From the cell containing the given text, extract its center point as [X, Y] coordinate. 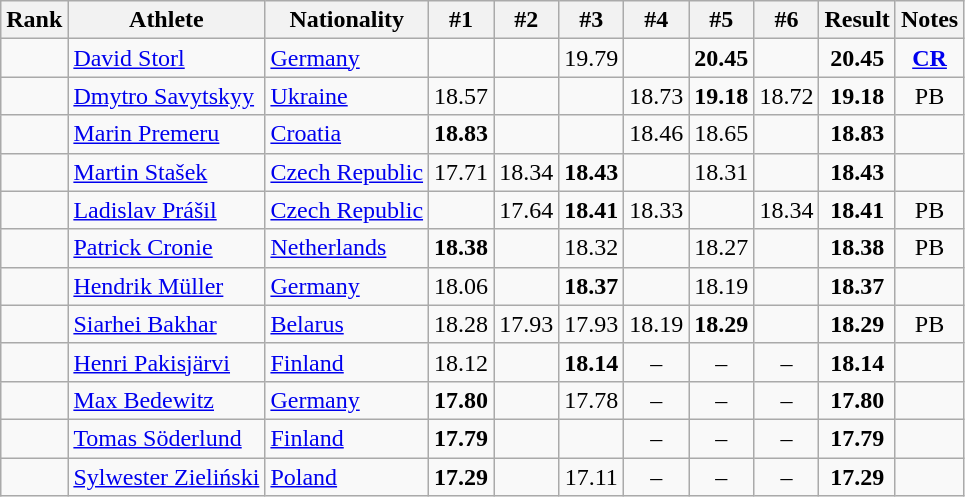
Dmytro Savytskyy [166, 96]
18.12 [462, 362]
18.57 [462, 96]
Sylwester Zieliński [166, 477]
Marin Premeru [166, 134]
Ladislav Prášil [166, 210]
17.71 [462, 172]
Max Bedewitz [166, 400]
#1 [462, 20]
Notes [929, 20]
Athlete [166, 20]
18.28 [462, 324]
#4 [656, 20]
Belarus [347, 324]
18.32 [592, 248]
Ukraine [347, 96]
19.79 [592, 58]
18.65 [722, 134]
18.31 [722, 172]
Nationality [347, 20]
18.33 [656, 210]
Netherlands [347, 248]
#6 [786, 20]
18.46 [656, 134]
Henri Pakisjärvi [166, 362]
18.73 [656, 96]
18.06 [462, 286]
#5 [722, 20]
Poland [347, 477]
#3 [592, 20]
17.11 [592, 477]
Result [857, 20]
#2 [526, 20]
Martin Stašek [166, 172]
18.27 [722, 248]
CR [929, 58]
18.72 [786, 96]
17.64 [526, 210]
17.78 [592, 400]
Patrick Cronie [166, 248]
Rank [34, 20]
Siarhei Bakhar [166, 324]
Hendrik Müller [166, 286]
David Storl [166, 58]
Croatia [347, 134]
Tomas Söderlund [166, 438]
